Search for the cell housing the specified text and yield its (X, Y) center coordinate. 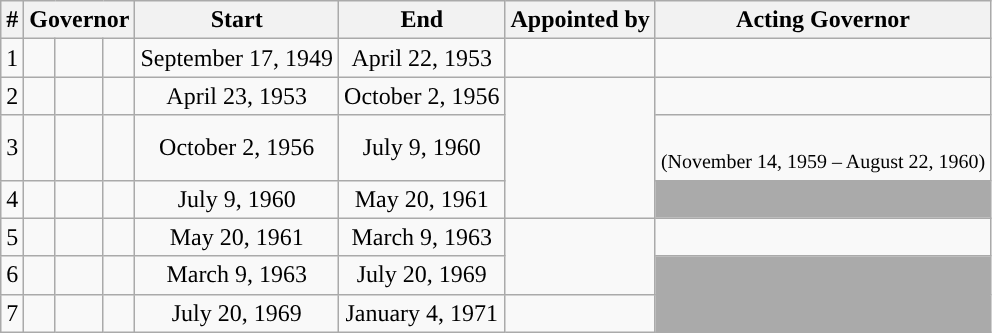
3 (12, 148)
6 (12, 275)
End (422, 20)
Governor (80, 20)
(November 14, 1959 – August 22, 1960) (822, 148)
5 (12, 237)
2 (12, 96)
4 (12, 199)
7 (12, 313)
Appointed by (580, 20)
Start (237, 20)
January 4, 1971 (422, 313)
Acting Governor (822, 20)
1 (12, 58)
April 22, 1953 (422, 58)
September 17, 1949 (237, 58)
April 23, 1953 (237, 96)
# (12, 20)
